Locate the cell with the specified text and output its [x, y] center coordinate. 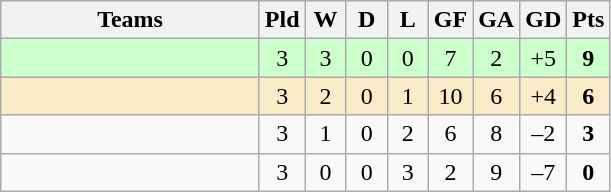
8 [496, 134]
+5 [544, 58]
–2 [544, 134]
L [408, 20]
GA [496, 20]
7 [450, 58]
–7 [544, 172]
Pts [588, 20]
D [366, 20]
W [326, 20]
GF [450, 20]
Teams [130, 20]
+4 [544, 96]
10 [450, 96]
GD [544, 20]
Pld [282, 20]
